From the cell containing the given text, extract its center point as [x, y] coordinate. 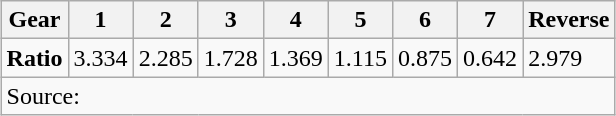
1 [100, 20]
2 [166, 20]
7 [490, 20]
Reverse [569, 20]
2.285 [166, 58]
Ratio [34, 58]
1.115 [360, 58]
1.369 [296, 58]
3.334 [100, 58]
1.728 [230, 58]
5 [360, 20]
0.642 [490, 58]
6 [424, 20]
Gear [34, 20]
Source: [308, 96]
0.875 [424, 58]
2.979 [569, 58]
4 [296, 20]
3 [230, 20]
